Scan for the cell matching the given text and deliver its [x, y] coordinate at center. 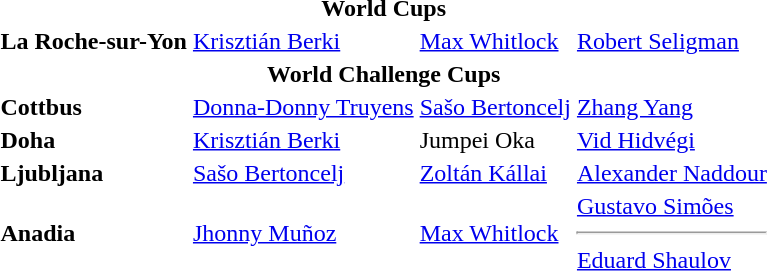
Donna-Donny Truyens [303, 107]
Jumpei Oka [495, 140]
Zoltán Kállai [495, 173]
Max Whitlock [495, 41]
